Detect which cell encompasses the target text, then output its [X, Y] center coordinate. 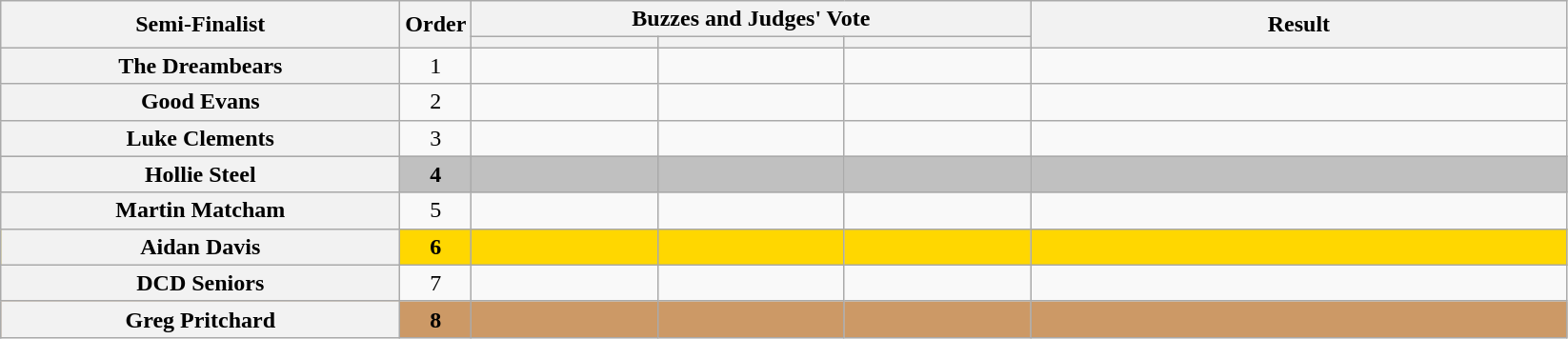
5 [436, 210]
Hollie Steel [200, 174]
4 [436, 174]
Buzzes and Judges' Vote [751, 19]
Order [436, 25]
3 [436, 138]
Semi-Finalist [200, 25]
Greg Pritchard [200, 319]
DCD Seniors [200, 283]
Good Evans [200, 102]
7 [436, 283]
2 [436, 102]
1 [436, 66]
The Dreambears [200, 66]
6 [436, 247]
8 [436, 319]
Aidan Davis [200, 247]
Result [1299, 25]
Luke Clements [200, 138]
Martin Matcham [200, 210]
